Scan for the cell matching the given text and deliver its (X, Y) coordinate at center. 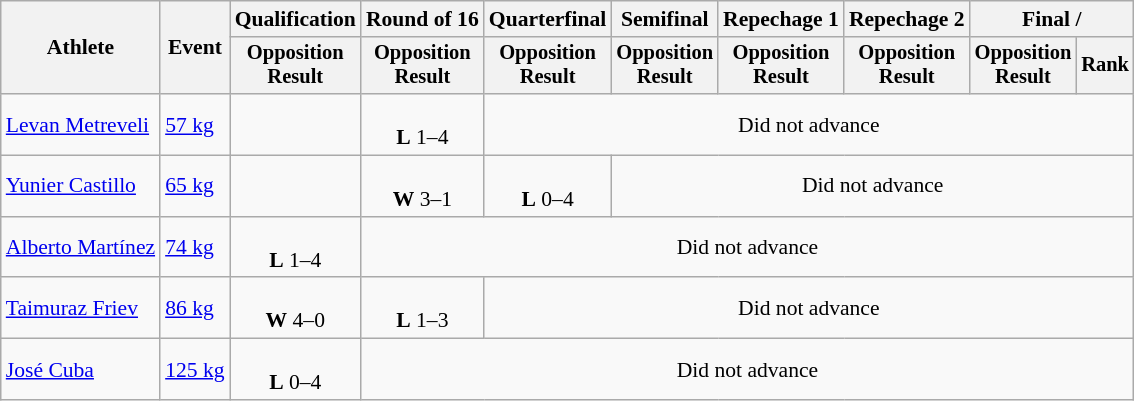
Round of 16 (422, 19)
Semifinal (664, 19)
José Cuba (80, 370)
Final / (1052, 19)
86 kg (194, 308)
125 kg (194, 370)
Levan Metreveli (80, 124)
Alberto Martínez (80, 248)
Qualification (296, 19)
W 3–1 (422, 186)
Event (194, 48)
Repechage 1 (781, 19)
Athlete (80, 48)
65 kg (194, 186)
Taimuraz Friev (80, 308)
Yunier Castillo (80, 186)
L 1–3 (422, 308)
57 kg (194, 124)
Rank (1105, 66)
Quarterfinal (548, 19)
W 4–0 (296, 308)
Repechage 2 (907, 19)
74 kg (194, 248)
